Locate the cell with the specified text and output its [x, y] center coordinate. 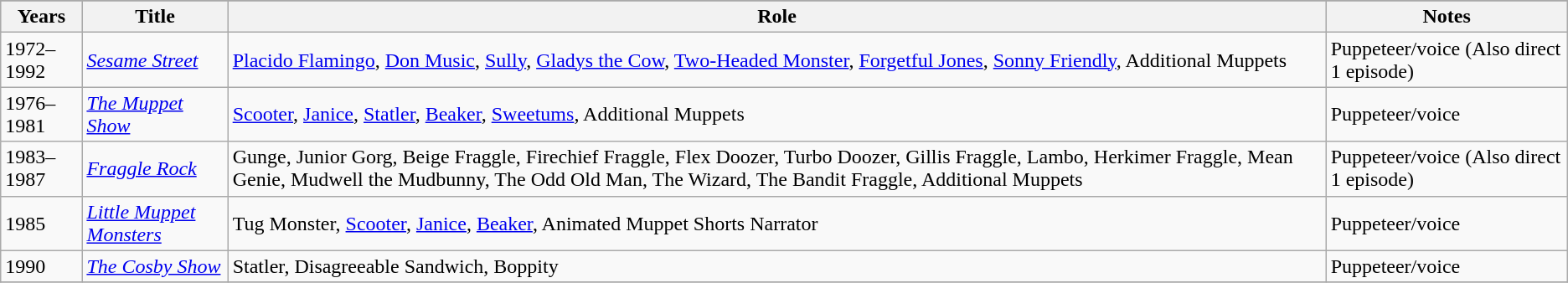
Scooter, Janice, Statler, Beaker, Sweetums, Additional Muppets [777, 114]
1990 [42, 266]
1972–1992 [42, 60]
Title [155, 17]
1985 [42, 223]
Statler, Disagreeable Sandwich, Boppity [777, 266]
1976–1981 [42, 114]
Placido Flamingo, Don Music, Sully, Gladys the Cow, Two-Headed Monster, Forgetful Jones, Sonny Friendly, Additional Muppets [777, 60]
Sesame Street [155, 60]
Tug Monster, Scooter, Janice, Beaker, Animated Muppet Shorts Narrator [777, 223]
Little Muppet Monsters [155, 223]
The Cosby Show [155, 266]
1983–1987 [42, 169]
The Muppet Show [155, 114]
Years [42, 17]
Notes [1447, 17]
Fraggle Rock [155, 169]
Role [777, 17]
